Identify which cell holds the provided text, then report its [x, y] central coordinate. 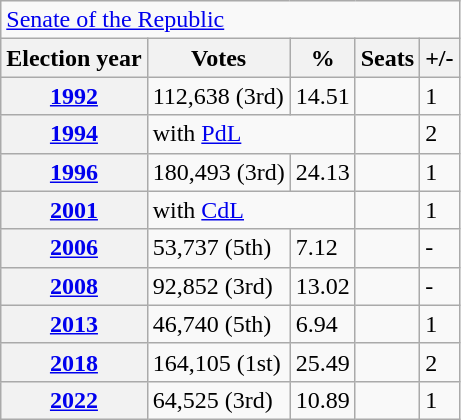
+/- [440, 58]
with PdL [251, 134]
2006 [74, 248]
Senate of the Republic [230, 20]
14.51 [322, 96]
13.02 [322, 286]
6.94 [322, 324]
Election year [74, 58]
24.13 [322, 172]
2018 [74, 362]
2022 [74, 400]
7.12 [322, 248]
2008 [74, 286]
1992 [74, 96]
112,638 (3rd) [218, 96]
92,852 (3rd) [218, 286]
Seats [387, 58]
1994 [74, 134]
% [322, 58]
64,525 (3rd) [218, 400]
2013 [74, 324]
1996 [74, 172]
46,740 (5th) [218, 324]
25.49 [322, 362]
2001 [74, 210]
164,105 (1st) [218, 362]
180,493 (3rd) [218, 172]
10.89 [322, 400]
Votes [218, 58]
with CdL [251, 210]
53,737 (5th) [218, 248]
